Extract the (x, y) coordinate from the center of the cell holding the provided text.  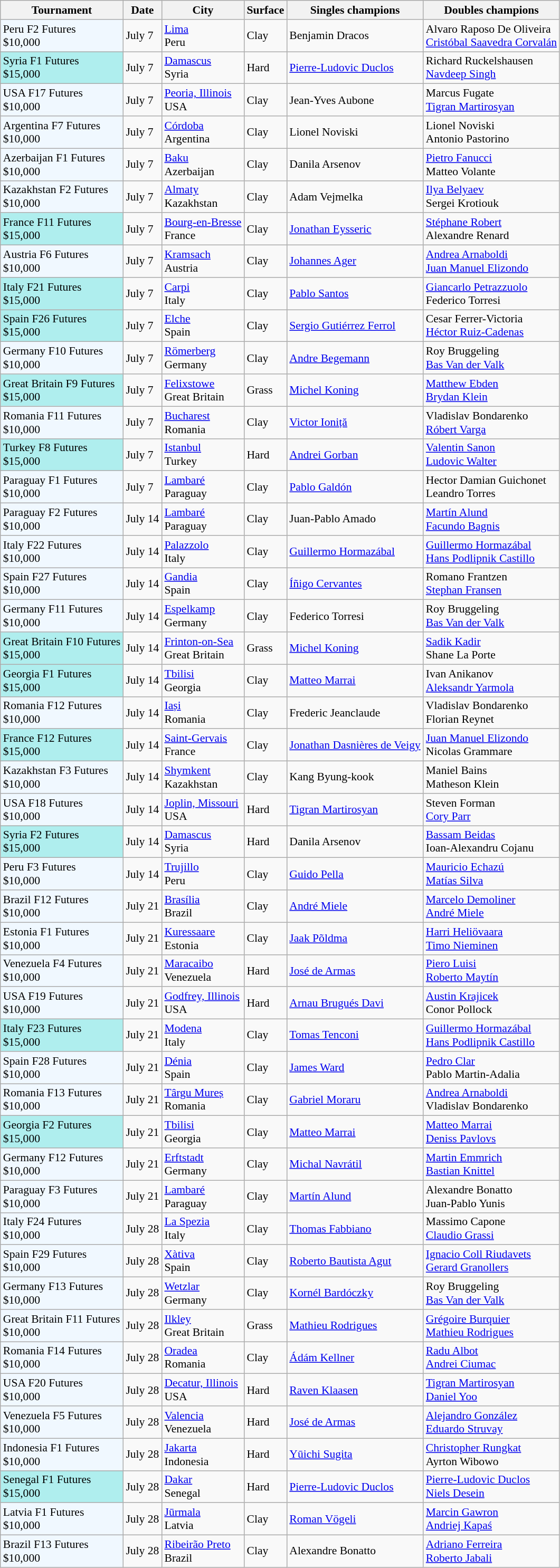
Doubles champions (491, 10)
André Miele (355, 906)
Turkey F8 Futures$15,000 (62, 455)
Vladislav Bondarenko Florian Reynet (491, 712)
Valentin Sanon Ludovic Walter (491, 455)
Austria F6 Futures$10,000 (62, 262)
BrasíliaBrazil (203, 906)
Victor Ioniță (355, 422)
JūrmalaLatvia (203, 1519)
USA F20 Futures$10,000 (62, 1390)
Johannes Ager (355, 262)
MaracaiboVenezuela (203, 971)
City (203, 10)
Venezuela F4 Futures$10,000 (62, 971)
Alexandre Bonatto (355, 1551)
Germany F10 Futures$10,000 (62, 358)
Azerbaijan F1 Futures$10,000 (62, 165)
KuressaareEstonia (203, 938)
BakuAzerbaijan (203, 165)
USA F17 Futures$10,000 (62, 100)
Jean-Yves Aubone (355, 100)
Stéphane Robert Alexandre Renard (491, 229)
DakarSenegal (203, 1487)
France F12 Futures$15,000 (62, 745)
FelixstoweGreat Britain (203, 390)
Date (143, 10)
Jonathan Eysseric (355, 229)
Paraguay F3 Futures$10,000 (62, 1197)
Roman Vögeli (355, 1519)
Federico Torresi (355, 616)
Great Britain F10 Futures$15,000 (62, 648)
Maniel Bains Matheson Klein (491, 778)
Lionel Noviski Antonio Pastorino (491, 132)
ErftstadtGermany (203, 1164)
PalazzoloItaly (203, 552)
Brazil F12 Futures$10,000 (62, 906)
CarpiItaly (203, 293)
Romania F13 Futures$10,000 (62, 1099)
Lionel Noviski (355, 132)
Harri Heliövaara Timo Nieminen (491, 938)
Guido Pella (355, 874)
Christopher Rungkat Ayrton Wibowo (491, 1454)
Matthew Ebden Brydan Klein (491, 390)
Jonathan Dasnières de Veigy (355, 745)
Georgia F1 Futures$15,000 (62, 681)
Juan Manuel Elizondo Nicolas Grammare (491, 745)
Ribeirão PretoBrazil (203, 1551)
OradeaRomania (203, 1358)
Adriano Ferreira Roberto Jabali (491, 1551)
Saint-GervaisFrance (203, 745)
Pietro Fanucci Matteo Volante (491, 165)
Tigran Martirosyan (355, 809)
Kazakhstan F2 Futures$10,000 (62, 196)
Íñigo Cervantes (355, 584)
Andrei Gorban (355, 455)
Syria F1 Futures$15,000 (62, 68)
Martin Emmrich Bastian Knittel (491, 1164)
Ignacio Coll Riudavets Gerard Granollers (491, 1261)
KramsachAustria (203, 262)
Sadik Kadir Shane La Porte (491, 648)
Pierre-Ludovic Duclos Niels Desein (491, 1487)
TrujilloPeru (203, 874)
Romania F11 Futures$10,000 (62, 422)
CórdobaArgentina (203, 132)
Andrea Arnaboldi Juan Manuel Elizondo (491, 262)
Kornél Bardóczky (355, 1294)
Marcus Fugate Tigran Martirosyan (491, 100)
Bassam Beidas Ioan-Alexandru Cojanu (491, 842)
Peru F2 Futures$10,000 (62, 36)
Roberto Bautista Agut (355, 1261)
Spain F26 Futures$15,000 (62, 326)
IașiRomania (203, 712)
Kang Byung-kook (355, 778)
Joplin, MissouriUSA (203, 809)
JakartaIndonesia (203, 1454)
Estonia F1 Futures$10,000 (62, 938)
Italy F24 Futures$10,000 (62, 1228)
USA F18 Futures$10,000 (62, 809)
Georgia F2 Futures$15,000 (62, 1132)
Andre Begemann (355, 358)
Marcelo Demoliner André Miele (491, 906)
Jaak Põldma (355, 938)
Juan-Pablo Amado (355, 519)
James Ward (355, 1068)
Guillermo Hormazábal (355, 552)
Târgu MureșRomania (203, 1099)
AlmatyKazakhstan (203, 196)
Great Britain F9 Futures$15,000 (62, 390)
Syria F2 Futures$15,000 (62, 842)
WetzlarGermany (203, 1294)
Gabriel Moraru (355, 1099)
Alexandre Bonatto Juan-Pablo Yunis (491, 1197)
Venezuela F5 Futures$10,000 (62, 1422)
Vladislav Bondarenko Róbert Varga (491, 422)
Singles champions (355, 10)
Grégoire Burquier Mathieu Rodrigues (491, 1325)
Adam Vejmelka (355, 196)
Kazakhstan F3 Futures$10,000 (62, 778)
Alvaro Raposo De Oliveira Cristóbal Saavedra Corvalán (491, 36)
Ádám Kellner (355, 1358)
IstanbulTurkey (203, 455)
Spain F29 Futures$10,000 (62, 1261)
Matteo Marrai Deniss Pavlovs (491, 1132)
Argentina F7 Futures$10,000 (62, 132)
Hector Damian Guichonet Leandro Torres (491, 487)
Pablo Santos (355, 293)
LimaPeru (203, 36)
BucharestRomania (203, 422)
La SpeziaItaly (203, 1228)
Spain F27 Futures$10,000 (62, 584)
ElcheSpain (203, 326)
USA F19 Futures$10,000 (62, 1003)
Michal Navrátil (355, 1164)
DéniaSpain (203, 1068)
Paraguay F1 Futures$10,000 (62, 487)
Peoria, IllinoisUSA (203, 100)
ShymkentKazakhstan (203, 778)
Raven Klaasen (355, 1390)
Latvia F1 Futures$10,000 (62, 1519)
Austin Krajicek Conor Pollock (491, 1003)
ValenciaVenezuela (203, 1422)
IlkleyGreat Britain (203, 1325)
Massimo Capone Claudio Grassi (491, 1228)
Steven Forman Cory Parr (491, 809)
Senegal F1 Futures$15,000 (62, 1487)
Frinton-on-SeaGreat Britain (203, 648)
Andrea Arnaboldi Vladislav Bondarenko (491, 1099)
Italy F23 Futures$15,000 (62, 1035)
Great Britain F11 Futures$10,000 (62, 1325)
Bourg-en-BresseFrance (203, 229)
Tournament (62, 10)
Arnau Brugués Davi (355, 1003)
Yūichi Sugita (355, 1454)
GandiaSpain (203, 584)
Tomas Tenconi (355, 1035)
Paraguay F2 Futures$10,000 (62, 519)
Spain F28 Futures$10,000 (62, 1068)
Marcin Gawron Andriej Kapaś (491, 1519)
Germany F12 Futures$10,000 (62, 1164)
Martín Alund (355, 1197)
Thomas Fabbiano (355, 1228)
Brazil F13 Futures$10,000 (62, 1551)
Romania F14 Futures$10,000 (62, 1358)
Mathieu Rodrigues (355, 1325)
Italy F22 Futures$10,000 (62, 552)
Pedro Clar Pablo Martin-Adalia (491, 1068)
Decatur, IllinoisUSA (203, 1390)
Surface (265, 10)
Mauricio Echazú Matías Silva (491, 874)
Germany F13 Futures$10,000 (62, 1294)
Romania F12 Futures$10,000 (62, 712)
France F11 Futures$15,000 (62, 229)
Germany F11 Futures$10,000 (62, 616)
Peru F3 Futures$10,000 (62, 874)
Cesar Ferrer-Victoria Héctor Ruiz-Cadenas (491, 326)
Godfrey, IllinoisUSA (203, 1003)
ModenaItaly (203, 1035)
Giancarlo Petrazzuolo Federico Torresi (491, 293)
Ivan Anikanov Aleksandr Yarmola (491, 681)
Alejandro González Eduardo Struvay (491, 1422)
Tigran Martirosyan Daniel Yoo (491, 1390)
Italy F21 Futures$15,000 (62, 293)
Ilya Belyaev Sergei Krotiouk (491, 196)
Sergio Gutiérrez Ferrol (355, 326)
Piero Luisi Roberto Maytín (491, 971)
Radu Albot Andrei Ciumac (491, 1358)
Benjamin Dracos (355, 36)
Richard Ruckelshausen Navdeep Singh (491, 68)
EspelkampGermany (203, 616)
Indonesia F1 Futures$10,000 (62, 1454)
Martín Alund Facundo Bagnis (491, 519)
XàtivaSpain (203, 1261)
RömerbergGermany (203, 358)
Pablo Galdón (355, 487)
Frederic Jeanclaude (355, 712)
Romano Frantzen Stephan Fransen (491, 584)
